Detect which cell encompasses the target text, then output its [x, y] center coordinate. 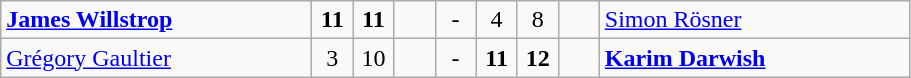
Karim Darwish [754, 58]
8 [538, 20]
James Willstrop [156, 20]
Grégory Gaultier [156, 58]
4 [496, 20]
12 [538, 58]
10 [374, 58]
Simon Rösner [754, 20]
3 [332, 58]
